Search for the cell housing the specified text and yield its (X, Y) center coordinate. 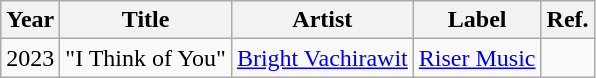
Riser Music (477, 58)
2023 (30, 58)
Artist (322, 20)
Ref. (568, 20)
Title (146, 20)
Year (30, 20)
Bright Vachirawit (322, 58)
Label (477, 20)
"I Think of You" (146, 58)
